For the text-containing cell, return its midpoint in (X, Y) coordinate format. 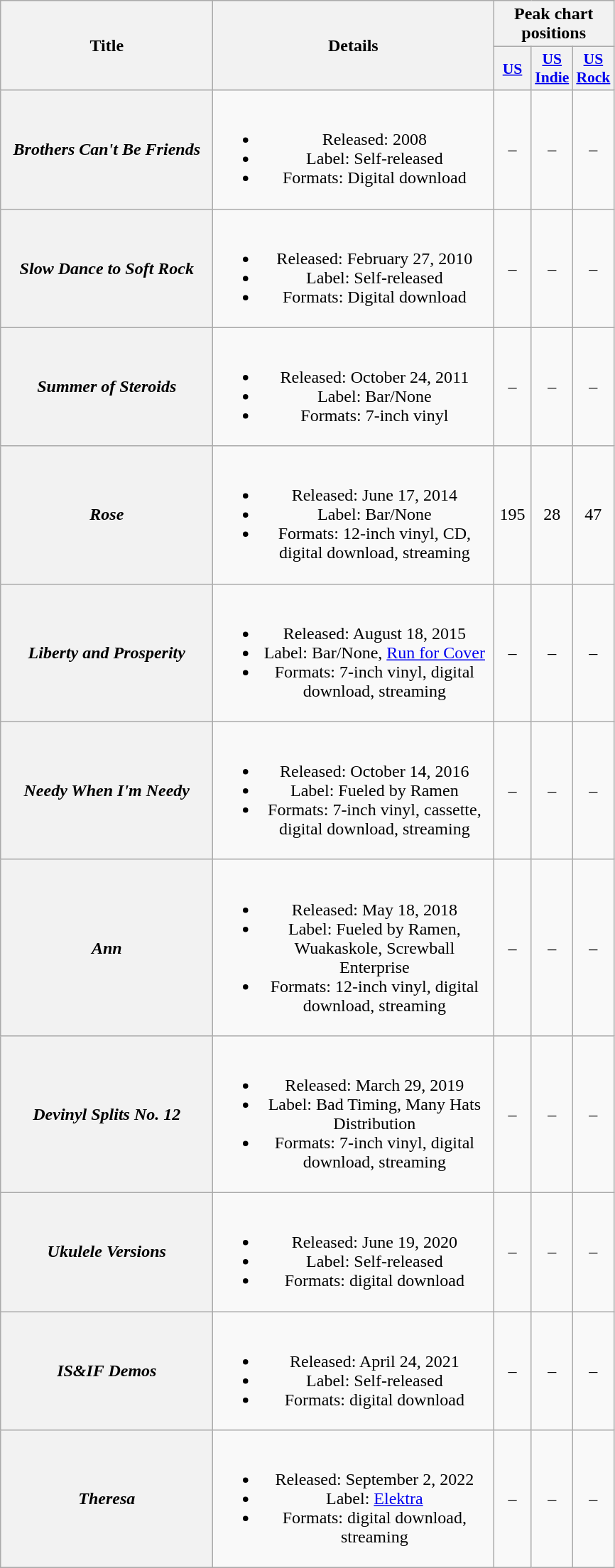
Released: May 18, 2018Label: Fueled by Ramen, Wuakaskole, Screwball EnterpriseFormats: 12-inch vinyl, digital download, streaming (354, 947)
US (513, 68)
Liberty and Prosperity (107, 653)
Slow Dance to Soft Rock (107, 268)
Released: June 19, 2020Label: Self-releasedFormats: digital download (354, 1251)
Released: March 29, 2019Label: Bad Timing, Many Hats DistributionFormats: 7-inch vinyl, digital download, streaming (354, 1114)
Theresa (107, 1499)
Rose (107, 515)
IS&IF Demos (107, 1371)
USIndie (552, 68)
USRock (593, 68)
Needy When I'm Needy (107, 790)
Ukulele Versions (107, 1251)
Released: October 24, 2011Label: Bar/NoneFormats: 7-inch vinyl (354, 386)
Released: August 18, 2015Label: Bar/None, Run for CoverFormats: 7-inch vinyl, digital download, streaming (354, 653)
Summer of Steroids (107, 386)
Released: April 24, 2021Label: Self-releasedFormats: digital download (354, 1371)
Ann (107, 947)
195 (513, 515)
Released: 2008Label: Self-releasedFormats: Digital download (354, 149)
Peak chart positions (554, 24)
47 (593, 515)
Released: October 14, 2016Label: Fueled by RamenFormats: 7-inch vinyl, cassette, digital download, streaming (354, 790)
Released: September 2, 2022Label: ElektraFormats: digital download, streaming (354, 1499)
Brothers Can't Be Friends (107, 149)
Devinyl Splits No. 12 (107, 1114)
Released: June 17, 2014Label: Bar/NoneFormats: 12-inch vinyl, CD, digital download, streaming (354, 515)
Title (107, 45)
Released: February 27, 2010Label: Self-releasedFormats: Digital download (354, 268)
Details (354, 45)
28 (552, 515)
